Output the (X, Y) coordinate of the center of the cell containing the given text.  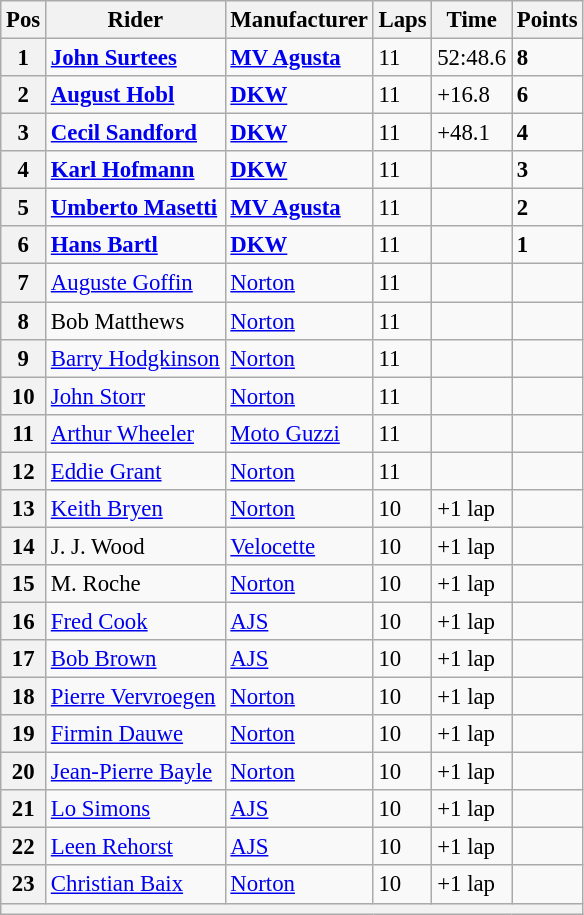
15 (24, 584)
Bob Brown (136, 659)
20 (24, 772)
Moto Guzzi (299, 433)
Karl Hofmann (136, 170)
Bob Matthews (136, 321)
Manufacturer (299, 20)
M. Roche (136, 584)
18 (24, 697)
Umberto Masetti (136, 208)
9 (24, 358)
Jean-Pierre Bayle (136, 772)
Keith Bryen (136, 509)
Auguste Goffin (136, 283)
52:48.6 (472, 58)
Arthur Wheeler (136, 433)
19 (24, 734)
Lo Simons (136, 809)
14 (24, 546)
7 (24, 283)
12 (24, 471)
21 (24, 809)
13 (24, 509)
Rider (136, 20)
August Hobl (136, 95)
5 (24, 208)
Firmin Dauwe (136, 734)
John Storr (136, 396)
23 (24, 885)
Laps (402, 20)
Time (472, 20)
Fred Cook (136, 621)
Cecil Sandford (136, 133)
Hans Bartl (136, 245)
+48.1 (472, 133)
Pos (24, 20)
22 (24, 847)
17 (24, 659)
Eddie Grant (136, 471)
Velocette (299, 546)
J. J. Wood (136, 546)
Pierre Vervroegen (136, 697)
Points (548, 20)
16 (24, 621)
+16.8 (472, 95)
Christian Baix (136, 885)
John Surtees (136, 58)
Barry Hodgkinson (136, 358)
Leen Rehorst (136, 847)
